Scan for the cell matching the given text and deliver its [X, Y] coordinate at center. 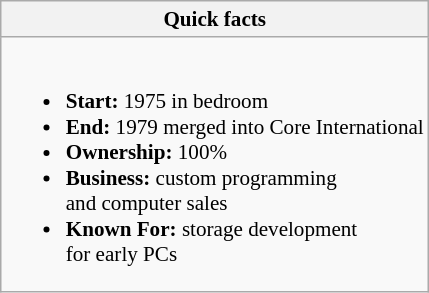
Quick facts [215, 18]
